Pinpoint the cell where the given text exists, returning its [x, y] midpoint coordinate. 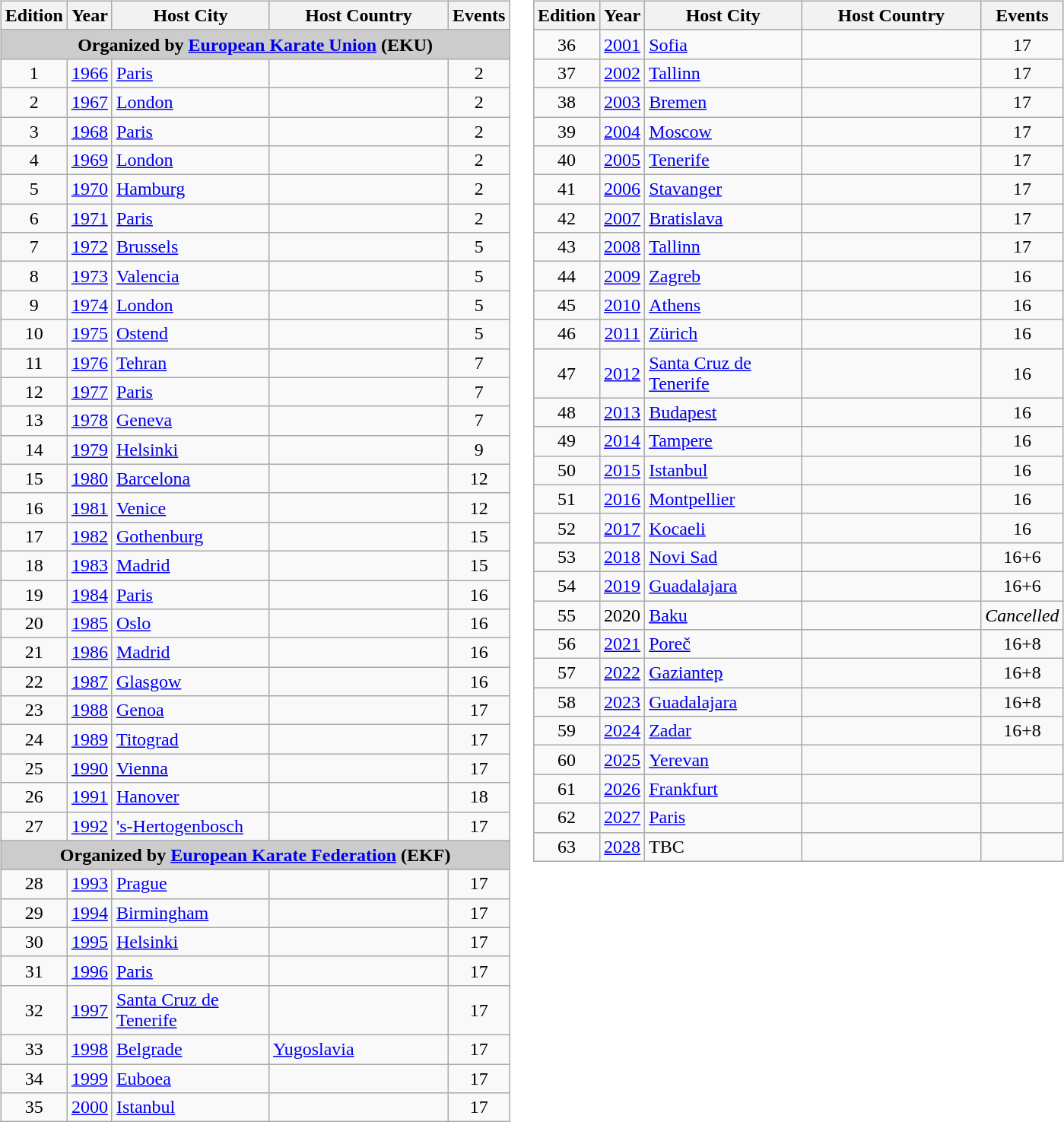
2022 [622, 673]
1974 [90, 305]
21 [33, 653]
Brussels [190, 247]
Birmingham [190, 913]
TBC [723, 847]
54 [566, 586]
57 [566, 673]
Budapest [723, 412]
59 [566, 731]
1995 [90, 942]
1986 [90, 653]
Athens [723, 305]
3 [33, 132]
2012 [622, 373]
2023 [622, 702]
Tenerife [723, 161]
2006 [622, 189]
Sofia [723, 44]
32 [33, 1010]
Frankfurt [723, 789]
25 [33, 768]
4 [33, 161]
Cancelled [1022, 615]
1991 [90, 797]
20 [33, 624]
Vienna [190, 768]
2026 [622, 789]
48 [566, 412]
Geneva [190, 421]
51 [566, 499]
1969 [90, 161]
2002 [622, 73]
53 [566, 557]
Poreč [723, 644]
Bremen [723, 102]
Genoa [190, 710]
Hanover [190, 797]
52 [566, 528]
1993 [90, 884]
Glasgow [190, 682]
Bratislava [723, 218]
23 [33, 710]
's-Hertogenbosch [190, 826]
Belgrade [190, 1049]
2011 [622, 334]
1968 [90, 132]
1996 [90, 971]
Barcelona [190, 478]
42 [566, 218]
2015 [622, 470]
Kocaeli [723, 528]
2018 [622, 557]
58 [566, 702]
2013 [622, 412]
1966 [90, 73]
Organized by European Karate Federation (EKF) [256, 855]
1998 [90, 1049]
1973 [90, 276]
Valencia [190, 276]
31 [33, 971]
Gothenburg [190, 536]
40 [566, 161]
46 [566, 334]
50 [566, 470]
1980 [90, 478]
33 [33, 1049]
1970 [90, 189]
24 [33, 739]
Titograd [190, 739]
Yerevan [723, 760]
Gaziantep [723, 673]
1992 [90, 826]
37 [566, 73]
13 [33, 421]
27 [33, 826]
34 [33, 1078]
28 [33, 884]
2024 [622, 731]
11 [33, 363]
36 [566, 44]
19 [33, 594]
6 [33, 218]
2010 [622, 305]
Stavanger [723, 189]
2009 [622, 276]
Tampere [723, 441]
39 [566, 132]
10 [33, 334]
26 [33, 797]
1982 [90, 536]
1983 [90, 565]
2004 [622, 132]
1979 [90, 450]
1981 [90, 507]
2019 [622, 586]
2021 [622, 644]
2008 [622, 247]
49 [566, 441]
47 [566, 373]
56 [566, 644]
2016 [622, 499]
1977 [90, 392]
Yugoslavia [358, 1049]
1994 [90, 913]
Prague [190, 884]
62 [566, 818]
Venice [190, 507]
2003 [622, 102]
Organized by European Karate Union (EKU) [256, 44]
Euboea [190, 1078]
35 [33, 1108]
55 [566, 615]
1988 [90, 710]
1987 [90, 682]
1978 [90, 421]
1985 [90, 624]
2014 [622, 441]
Montpellier [723, 499]
2007 [622, 218]
2001 [622, 44]
1990 [90, 768]
29 [33, 913]
8 [33, 276]
2025 [622, 760]
2028 [622, 847]
38 [566, 102]
1975 [90, 334]
1967 [90, 102]
1 [33, 73]
1971 [90, 218]
30 [33, 942]
1999 [90, 1078]
1972 [90, 247]
Baku [723, 615]
Zagreb [723, 276]
1984 [90, 594]
Zürich [723, 334]
61 [566, 789]
43 [566, 247]
2017 [622, 528]
Zadar [723, 731]
2027 [622, 818]
Ostend [190, 334]
63 [566, 847]
Moscow [723, 132]
1976 [90, 363]
Tehran [190, 363]
2020 [622, 615]
41 [566, 189]
1989 [90, 739]
14 [33, 450]
Novi Sad [723, 557]
Hamburg [190, 189]
60 [566, 760]
45 [566, 305]
22 [33, 682]
2005 [622, 161]
2000 [90, 1108]
44 [566, 276]
Oslo [190, 624]
1997 [90, 1010]
